Return (X, Y) of the center of cell containing provided text 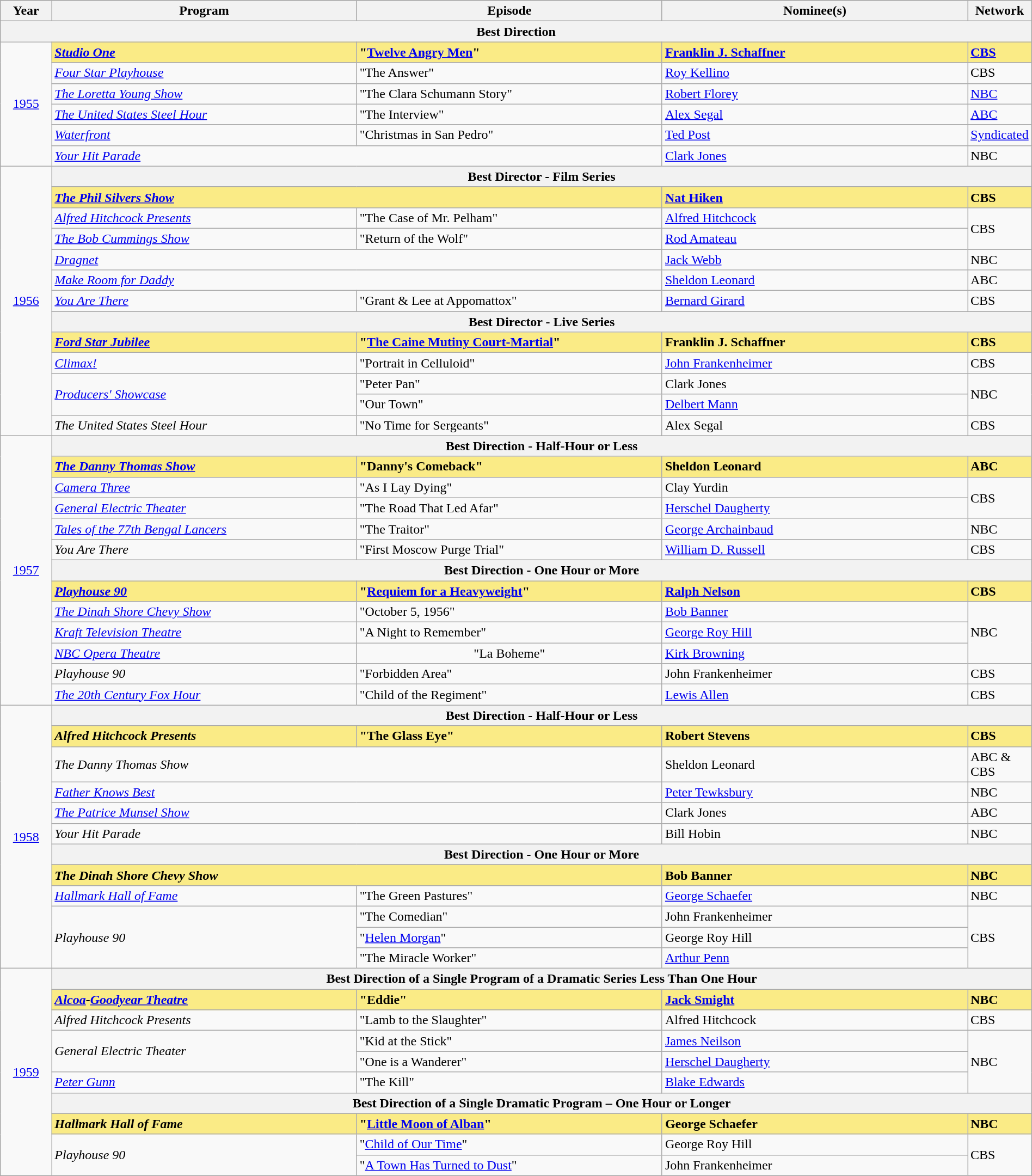
"The Caine Mutiny Court-Martial" (509, 342)
Jack Webb (814, 260)
The Loretta Young Show (204, 94)
Studio One (204, 52)
Climax! (204, 363)
Peter Tewksbury (814, 792)
The Bob Cummings Show (204, 238)
Best Direction of a Single Dramatic Program – One Hour or Longer (542, 1103)
"The Road That Led Afar" (509, 508)
Best Director - Film Series (542, 176)
"The Comedian" (509, 916)
George Archainbaud (814, 529)
"Grant & Lee at Appomattox" (509, 301)
"Little Moon of Alban" (509, 1124)
Jack Smight (814, 1000)
Alcoa-Goodyear Theatre (204, 1000)
"First Moscow Purge Trial" (509, 549)
Kraft Television Theatre (204, 633)
"The Glass Eye" (509, 736)
"Helen Morgan" (509, 937)
"Child of Our Time" (509, 1144)
Arthur Penn (814, 958)
"Kid at the Stick" (509, 1041)
Year (26, 11)
Bernard Girard (814, 301)
Kirk Browning (814, 653)
Peter Gunn (204, 1082)
"October 5, 1956" (509, 612)
"Child of the Regiment" (509, 695)
William D. Russell (814, 549)
Tales of the 77th Bengal Lancers (204, 529)
Ralph Nelson (814, 591)
Ted Post (814, 135)
Bill Hobin (814, 834)
ABC & CBS (1000, 764)
"The Clara Schumann Story" (509, 94)
Network (1000, 11)
Blake Edwards (814, 1082)
Robert Stevens (814, 736)
"Forbidden Area" (509, 674)
The Patrice Munsel Show (357, 813)
Dragnet (357, 260)
"Twelve Angry Men" (509, 52)
"Lamb to the Slaughter" (509, 1020)
Syndicated (1000, 135)
"Requiem for a Heavyweight" (509, 591)
Program (204, 11)
"The Answer" (509, 73)
"Christmas in San Pedro" (509, 135)
"Eddie" (509, 1000)
Ford Star Jubilee (204, 342)
"The Green Pastures" (509, 896)
James Neilson (814, 1041)
"Return of the Wolf" (509, 238)
Robert Florey (814, 94)
"The Miracle Worker" (509, 958)
"The Interview" (509, 114)
Waterfront (204, 135)
Nat Hiken (814, 197)
1957 (26, 571)
The Phil Silvers Show (357, 197)
Rod Amateau (814, 238)
Best Direction (516, 32)
"La Boheme" (509, 653)
Nominee(s) (814, 11)
NBC Opera Theatre (204, 653)
Best Director - Live Series (542, 322)
"Our Town" (509, 405)
Roy Kellino (814, 73)
"Portrait in Celluloid" (509, 363)
Four Star Playhouse (204, 73)
"No Time for Sergeants" (509, 425)
"Danny's Comeback" (509, 467)
Episode (509, 11)
Best Direction of a Single Program of a Dramatic Series Less Than One Hour (542, 979)
Producers' Showcase (204, 394)
Lewis Allen (814, 695)
1959 (26, 1073)
Clay Yurdin (814, 487)
"A Night to Remember" (509, 633)
"A Town Has Turned to Dust" (509, 1165)
Make Room for Daddy (357, 280)
The 20th Century Fox Hour (204, 695)
"Peter Pan" (509, 384)
"The Case of Mr. Pelham" (509, 218)
1956 (26, 301)
1958 (26, 837)
1955 (26, 104)
"The Kill" (509, 1082)
Delbert Mann (814, 405)
"As I Lay Dying" (509, 487)
"The Traitor" (509, 529)
Camera Three (204, 487)
"One is a Wanderer" (509, 1062)
Father Knows Best (357, 792)
